Provide the (x, y) coordinate of the cell's center where the given text is located.  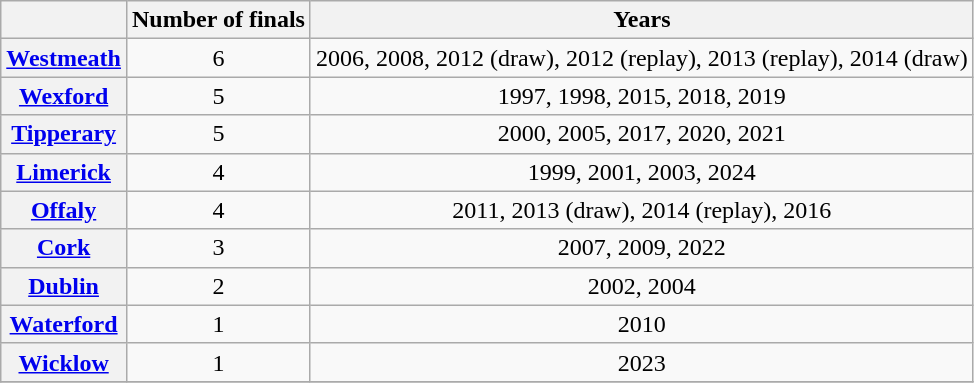
2002, 2004 (642, 286)
2011, 2013 (draw), 2014 (replay), 2016 (642, 210)
1997, 1998, 2015, 2018, 2019 (642, 96)
Limerick (64, 172)
2007, 2009, 2022 (642, 248)
Wexford (64, 96)
6 (218, 58)
Waterford (64, 324)
2 (218, 286)
Dublin (64, 286)
1999, 2001, 2003, 2024 (642, 172)
Offaly (64, 210)
Number of finals (218, 20)
2023 (642, 362)
Cork (64, 248)
Wicklow (64, 362)
Westmeath (64, 58)
Tipperary (64, 134)
3 (218, 248)
Years (642, 20)
2010 (642, 324)
2000, 2005, 2017, 2020, 2021 (642, 134)
2006, 2008, 2012 (draw), 2012 (replay), 2013 (replay), 2014 (draw) (642, 58)
